Return [x, y] of the center of cell containing provided text 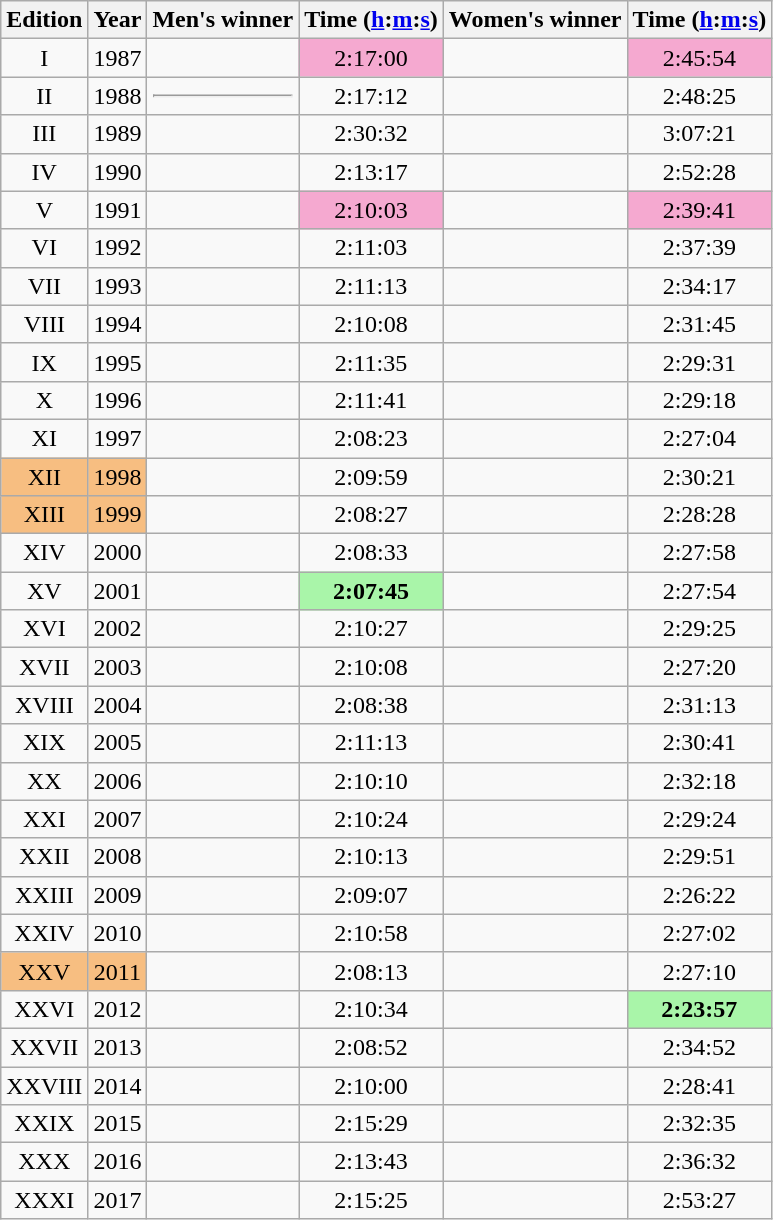
2006 [118, 781]
1993 [118, 286]
IV [44, 172]
2:13:17 [372, 172]
2010 [118, 933]
2015 [118, 1124]
XVIII [44, 705]
XXIII [44, 895]
2:48:25 [700, 96]
2:27:04 [700, 438]
2:27:20 [700, 667]
2004 [118, 705]
2:31:13 [700, 705]
XXX [44, 1162]
2:11:41 [372, 400]
VIII [44, 324]
2016 [118, 1162]
2:28:28 [700, 515]
2014 [118, 1085]
2:08:33 [372, 553]
XI [44, 438]
V [44, 210]
2:13:43 [372, 1162]
2:27:02 [700, 933]
X [44, 400]
2005 [118, 743]
1997 [118, 438]
2:07:45 [372, 591]
II [44, 96]
1996 [118, 400]
2:08:23 [372, 438]
1987 [118, 58]
1998 [118, 477]
2:27:58 [700, 553]
2:23:57 [700, 1009]
1990 [118, 172]
XVI [44, 629]
2:26:22 [700, 895]
2:34:52 [700, 1047]
XXV [44, 971]
III [44, 134]
2:15:29 [372, 1124]
XXI [44, 819]
XV [44, 591]
VI [44, 248]
2:08:52 [372, 1047]
2:37:39 [700, 248]
2:11:03 [372, 248]
2:08:38 [372, 705]
2:09:59 [372, 477]
2:27:54 [700, 591]
2007 [118, 819]
1999 [118, 515]
2:39:41 [700, 210]
2:08:13 [372, 971]
2002 [118, 629]
2:32:18 [700, 781]
2:27:10 [700, 971]
XXII [44, 857]
2:30:41 [700, 743]
2:53:27 [700, 1200]
2003 [118, 667]
2:52:28 [700, 172]
2009 [118, 895]
2:15:25 [372, 1200]
2:10:13 [372, 857]
1994 [118, 324]
2:10:34 [372, 1009]
2:11:35 [372, 362]
2017 [118, 1200]
XXXI [44, 1200]
XXIX [44, 1124]
1991 [118, 210]
2:29:25 [700, 629]
2013 [118, 1047]
1995 [118, 362]
XXVIII [44, 1085]
XXVII [44, 1047]
2:36:32 [700, 1162]
2:28:41 [700, 1085]
2000 [118, 553]
XX [44, 781]
2:08:27 [372, 515]
Women's winner [535, 20]
2:10:10 [372, 781]
3:07:21 [700, 134]
2:10:03 [372, 210]
2:17:12 [372, 96]
1988 [118, 96]
Men's winner [223, 20]
2:10:24 [372, 819]
2008 [118, 857]
2:32:35 [700, 1124]
Edition [44, 20]
2:10:58 [372, 933]
2011 [118, 971]
I [44, 58]
XXIV [44, 933]
2:30:32 [372, 134]
XIV [44, 553]
2:29:24 [700, 819]
XVII [44, 667]
VII [44, 286]
2:10:00 [372, 1085]
2012 [118, 1009]
XXVI [44, 1009]
2:10:27 [372, 629]
2:29:31 [700, 362]
XIX [44, 743]
XII [44, 477]
2:17:00 [372, 58]
2:29:18 [700, 400]
XIII [44, 515]
2:30:21 [700, 477]
2:09:07 [372, 895]
2001 [118, 591]
Year [118, 20]
IX [44, 362]
2:31:45 [700, 324]
2:45:54 [700, 58]
2:29:51 [700, 857]
1992 [118, 248]
1989 [118, 134]
2:34:17 [700, 286]
